Detect which cell encompasses the target text, then output its (x, y) center coordinate. 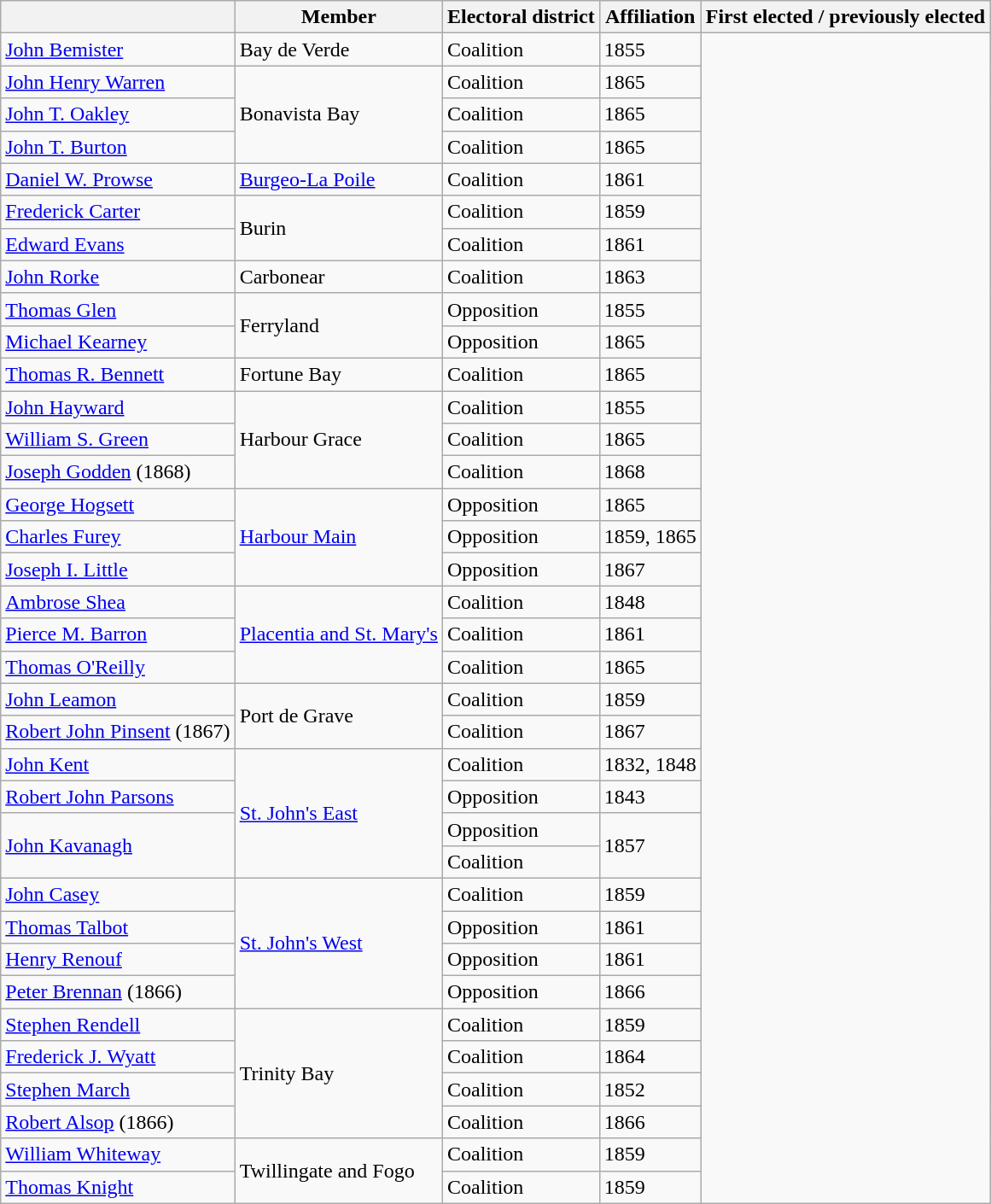
1868 (650, 472)
John Casey (118, 894)
First elected / previously elected (845, 17)
Bay de Verde (338, 50)
Thomas R. Bennett (118, 374)
John Hayward (118, 407)
Frederick Carter (118, 212)
John Leamon (118, 699)
1843 (650, 797)
1864 (650, 1057)
Thomas O'Reilly (118, 667)
1852 (650, 1090)
Robert Alsop (1866) (118, 1122)
Harbour Main (338, 537)
Peter Brennan (1866) (118, 992)
Edward Evans (118, 244)
Trinity Bay (338, 1073)
Pierce M. Barron (118, 634)
Daniel W. Prowse (118, 179)
Burin (338, 228)
John Kavanagh (118, 845)
John Rorke (118, 277)
Electoral district (521, 17)
Robert John Pinsent (1867) (118, 732)
St. John's West (338, 943)
Ambrose Shea (118, 602)
John Bemister (118, 50)
George Hogsett (118, 505)
Placentia and St. Mary's (338, 634)
John Henry Warren (118, 82)
Member (338, 17)
1859, 1865 (650, 537)
Port de Grave (338, 716)
1832, 1848 (650, 764)
Ferryland (338, 325)
Joseph I. Little (118, 570)
John T. Oakley (118, 114)
St. John's East (338, 813)
Stephen Rendell (118, 1025)
Thomas Glen (118, 309)
Henry Renouf (118, 960)
Harbour Grace (338, 440)
Joseph Godden (1868) (118, 472)
William S. Green (118, 440)
Frederick J. Wyatt (118, 1057)
William Whiteway (118, 1154)
Carbonear (338, 277)
1848 (650, 602)
Thomas Talbot (118, 926)
1863 (650, 277)
Charles Furey (118, 537)
Affiliation (650, 17)
1857 (650, 845)
Robert John Parsons (118, 797)
Bonavista Bay (338, 114)
Thomas Knight (118, 1187)
John Kent (118, 764)
Stephen March (118, 1090)
Burgeo-La Poile (338, 179)
Fortune Bay (338, 374)
Michael Kearney (118, 342)
John T. Burton (118, 147)
Twillingate and Fogo (338, 1171)
